Return the [x, y] coordinate for the center point of the cell that contains the specified text.  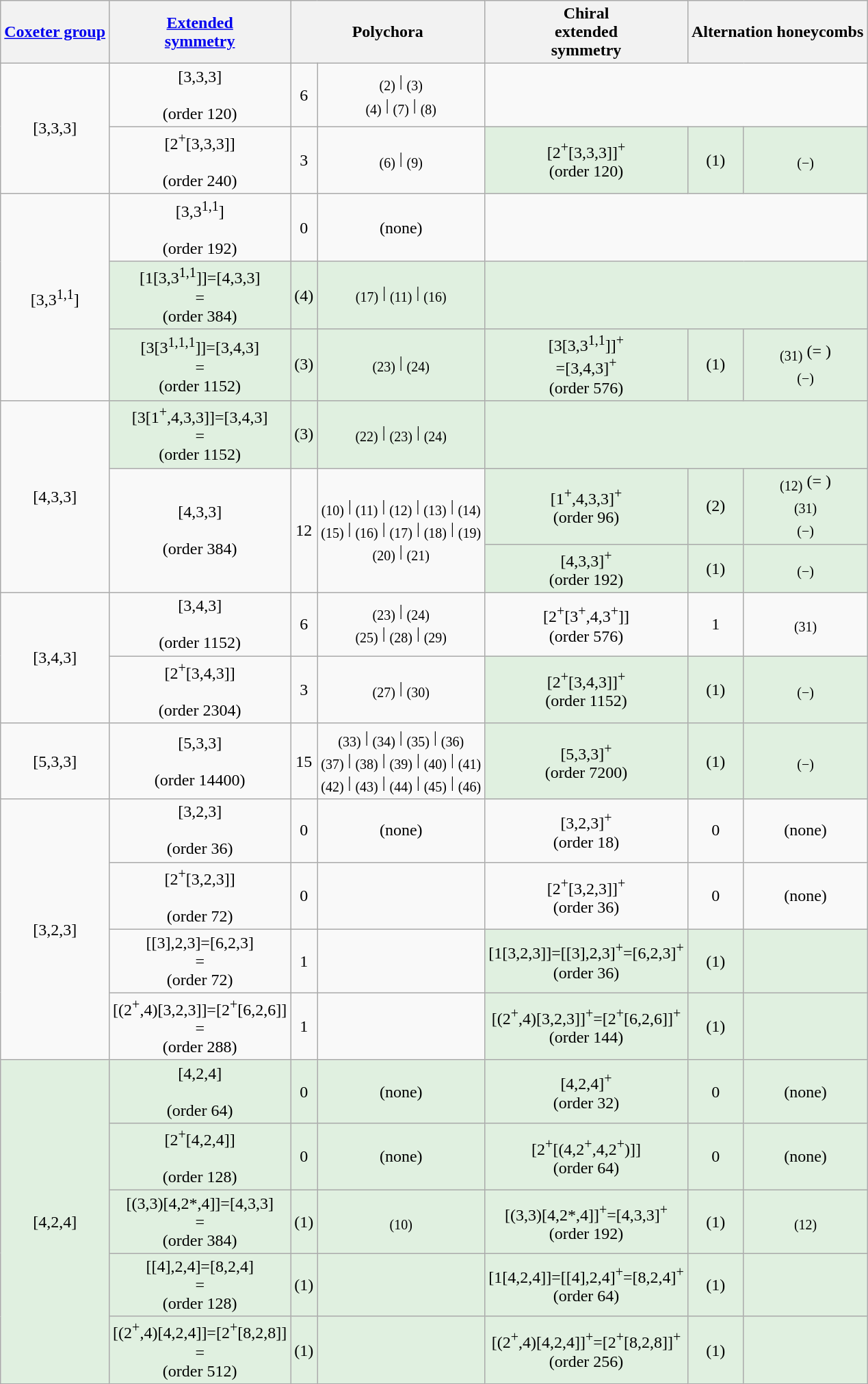
[2+[3+,4,3+]](order 576) [587, 625]
12 [304, 530]
(12) [805, 1222]
(31) (= )(−) [805, 365]
(33) | (34) | (35) | (36)(37) | (38) | (39) | (40) | (41)(42) | (43) | (44) | (45) | (46) [401, 761]
Chiralextendedsymmetry [587, 32]
[(2+,4)[4,2,4]]+=[2+[8,2,8]]+(order 256) [587, 1350]
[4,3,3] [55, 497]
[3,4,3] [55, 658]
Coxeter group [55, 32]
(10) | (11) | (12) | (13) | (14)(15) | (16) | (17) | (18) | (19)(20) | (21) [401, 530]
[3,31,1] [55, 297]
[4,2,4](order 64) [200, 1091]
(31) [805, 625]
[2+[3,3,3]]+(order 120) [587, 160]
[4,2,4] [55, 1222]
[2+[3,4,3]](order 2304) [200, 690]
(12) (= )(31)(−) [805, 506]
[3[3,31,1]]+=[3,4,3]+(order 576) [587, 365]
[3[31,1,1]]=[3,4,3] = (order 1152) [200, 365]
[3,4,3](order 1152) [200, 625]
(6) | (9) [401, 160]
[1[3,2,3]]=[[3],2,3]+=[6,2,3]+(order 36) [587, 961]
[2+[3,2,3]]+(order 36) [587, 896]
[2+[3,3,3]](order 240) [200, 160]
[2+[(4,2+,4,2+)]](order 64) [587, 1156]
Extendedsymmetry [200, 32]
(17) | (11) | (16) [401, 296]
[3,31,1](order 192) [200, 227]
[(2+,4)[3,2,3]]=[2+[6,2,6]] = (order 288) [200, 1026]
[3,2,3](order 36) [200, 831]
[[4],2,4]=[8,2,4] = (order 128) [200, 1285]
[(2+,4)[4,2,4]]=[2+[8,2,8]] = (order 512) [200, 1350]
[4,3,3](order 384) [200, 530]
(10) [401, 1222]
[(2+,4)[3,2,3]]+=[2+[6,2,6]]+(order 144) [587, 1026]
(23) | (24) [401, 365]
[(3,3)[4,2*,4]]+=[4,3,3]+(order 192) [587, 1222]
(22) | (23) | (24) [401, 435]
[[3],2,3]=[6,2,3] = (order 72) [200, 961]
Polychora [388, 32]
[3,2,3] [55, 929]
[4,3,3]+(order 192) [587, 569]
[2+[4,2,4]](order 128) [200, 1156]
(2) | (3)(4) | (7) | (8) [401, 95]
[1[3,31,1]]=[4,3,3] = (order 384) [200, 296]
[3[1+,4,3,3]]=[3,4,3] = (order 1152) [200, 435]
15 [304, 761]
[5,3,3]+(order 7200) [587, 761]
[1+,4,3,3]+(order 96) [587, 506]
(2) [715, 506]
[5,3,3](order 14400) [200, 761]
[3,3,3] [55, 129]
Alternation honeycombs [777, 32]
[1[4,2,4]]=[[4],2,4]+=[8,2,4]+(order 64) [587, 1285]
[4,2,4]+(order 32) [587, 1091]
[3,2,3]+(order 18) [587, 831]
(27) | (30) [401, 690]
[5,3,3] [55, 761]
(4) [304, 296]
[3,3,3](order 120) [200, 95]
[2+[3,4,3]]+(order 1152) [587, 690]
[2+[3,2,3]](order 72) [200, 896]
(23) | (24)(25) | (28) | (29) [401, 625]
[(3,3)[4,2*,4]]=[4,3,3] = (order 384) [200, 1222]
